Find where the given text appears and provide that cell's center as (X, Y) coordinate. 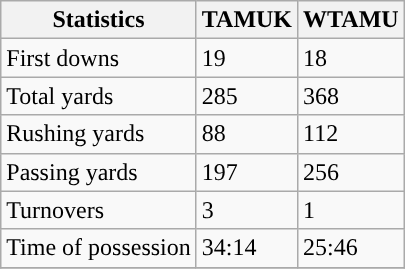
88 (246, 134)
197 (246, 172)
112 (352, 134)
Rushing yards (99, 134)
368 (352, 96)
TAMUK (246, 20)
WTAMU (352, 20)
Turnovers (99, 210)
Statistics (99, 20)
25:46 (352, 248)
Passing yards (99, 172)
Time of possession (99, 248)
3 (246, 210)
19 (246, 58)
1 (352, 210)
18 (352, 58)
34:14 (246, 248)
Total yards (99, 96)
First downs (99, 58)
285 (246, 96)
256 (352, 172)
